Return [X, Y] of the center of cell containing provided text 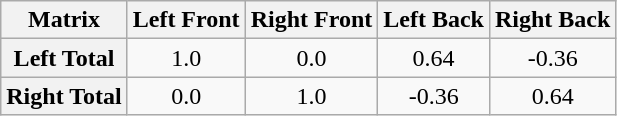
Right Total [64, 96]
Left Total [64, 58]
Matrix [64, 20]
Right Front [312, 20]
Left Front [186, 20]
Left Back [434, 20]
Right Back [552, 20]
